Capture the cell that displays the provided text and extract its [X, Y] central coordinate. 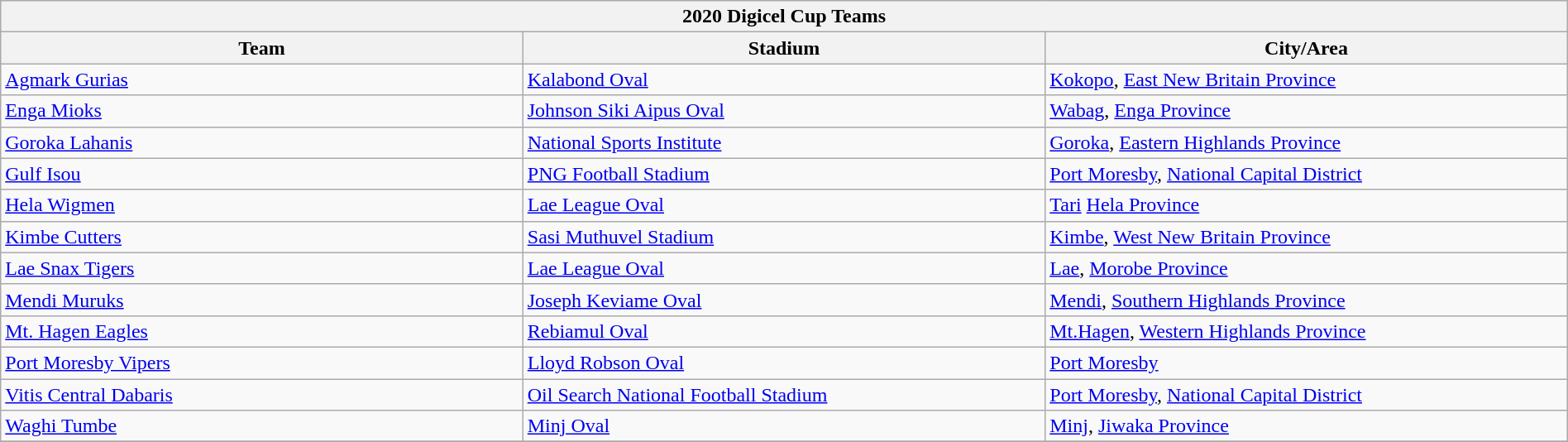
Mendi Muruks [262, 300]
Port Moresby Vipers [262, 363]
Kalabond Oval [784, 79]
Team [262, 48]
Minj, Jiwaka Province [1307, 426]
Oil Search National Football Stadium [784, 395]
Kimbe Cutters [262, 237]
Kimbe, West New Britain Province [1307, 237]
PNG Football Stadium [784, 174]
Sasi Muthuvel Stadium [784, 237]
Vitis Central Dabaris [262, 395]
Minj Oval [784, 426]
Mt.Hagen, Western Highlands Province [1307, 331]
Johnson Siki Aipus Oval [784, 111]
Agmark Gurias [262, 79]
Lae Snax Tigers [262, 268]
Enga Mioks [262, 111]
Tari Hela Province [1307, 205]
Goroka Lahanis [262, 142]
Stadium [784, 48]
Mt. Hagen Eagles [262, 331]
Rebiamul Oval [784, 331]
Port Moresby [1307, 363]
Mendi, Southern Highlands Province [1307, 300]
National Sports Institute [784, 142]
Kokopo, East New Britain Province [1307, 79]
Goroka, Eastern Highlands Province [1307, 142]
Lae, Morobe Province [1307, 268]
Lloyd Robson Oval [784, 363]
Joseph Keviame Oval [784, 300]
Wabag, Enga Province [1307, 111]
City/Area [1307, 48]
Gulf Isou [262, 174]
Waghi Tumbe [262, 426]
2020 Digicel Cup Teams [784, 17]
Hela Wigmen [262, 205]
